Pinpoint the cell where the given text exists, returning its [x, y] midpoint coordinate. 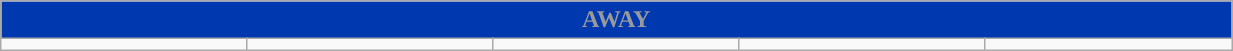
AWAY [616, 20]
